Scan for the cell matching the given text and deliver its [X, Y] coordinate at center. 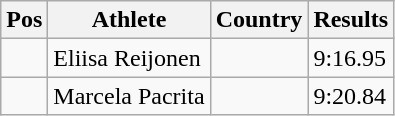
Pos [24, 20]
9:20.84 [351, 96]
Marcela Pacrita [129, 96]
Eliisa Reijonen [129, 58]
Country [259, 20]
Results [351, 20]
9:16.95 [351, 58]
Athlete [129, 20]
